Provide the [x, y] coordinate of the cell's center where the given text is located.  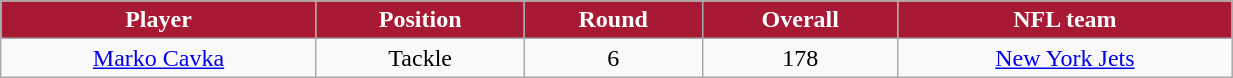
Player [159, 20]
Overall [800, 20]
6 [613, 58]
Marko Cavka [159, 58]
Tackle [420, 58]
Round [613, 20]
NFL team [1064, 20]
Position [420, 20]
178 [800, 58]
New York Jets [1064, 58]
